Detect which cell encompasses the target text, then output its (x, y) center coordinate. 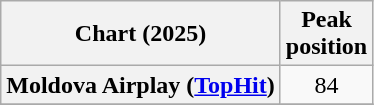
Peakposition (326, 34)
84 (326, 85)
Moldova Airplay (TopHit) (141, 85)
Chart (2025) (141, 34)
